Detect which cell encompasses the target text, then output its (X, Y) center coordinate. 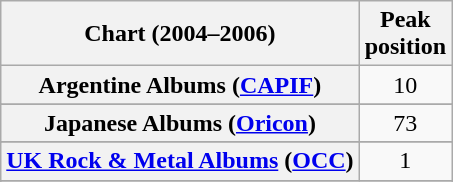
Chart (2004–2006) (180, 34)
Japanese Albums (Oricon) (180, 123)
UK Rock & Metal Albums (OCC) (180, 161)
73 (405, 123)
10 (405, 85)
Peakposition (405, 34)
Argentine Albums (CAPIF) (180, 85)
1 (405, 161)
